Identify which cell holds the provided text, then report its (X, Y) central coordinate. 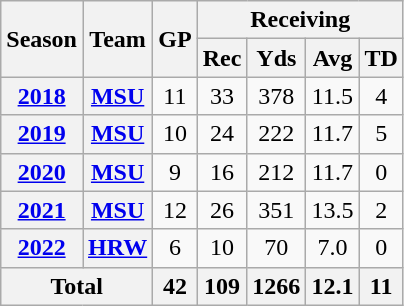
2018 (42, 96)
4 (381, 96)
351 (276, 210)
GP (175, 39)
Season (42, 39)
5 (381, 134)
33 (222, 96)
222 (276, 134)
12.1 (332, 286)
26 (222, 210)
Team (117, 39)
Yds (276, 58)
12 (175, 210)
HRW (117, 248)
212 (276, 172)
6 (175, 248)
TD (381, 58)
24 (222, 134)
Receiving (300, 20)
16 (222, 172)
109 (222, 286)
7.0 (332, 248)
2020 (42, 172)
9 (175, 172)
13.5 (332, 210)
2022 (42, 248)
Total (77, 286)
42 (175, 286)
2019 (42, 134)
Rec (222, 58)
Avg (332, 58)
2 (381, 210)
378 (276, 96)
2021 (42, 210)
11.5 (332, 96)
70 (276, 248)
1266 (276, 286)
